For the text-containing cell, return its midpoint in [X, Y] coordinate format. 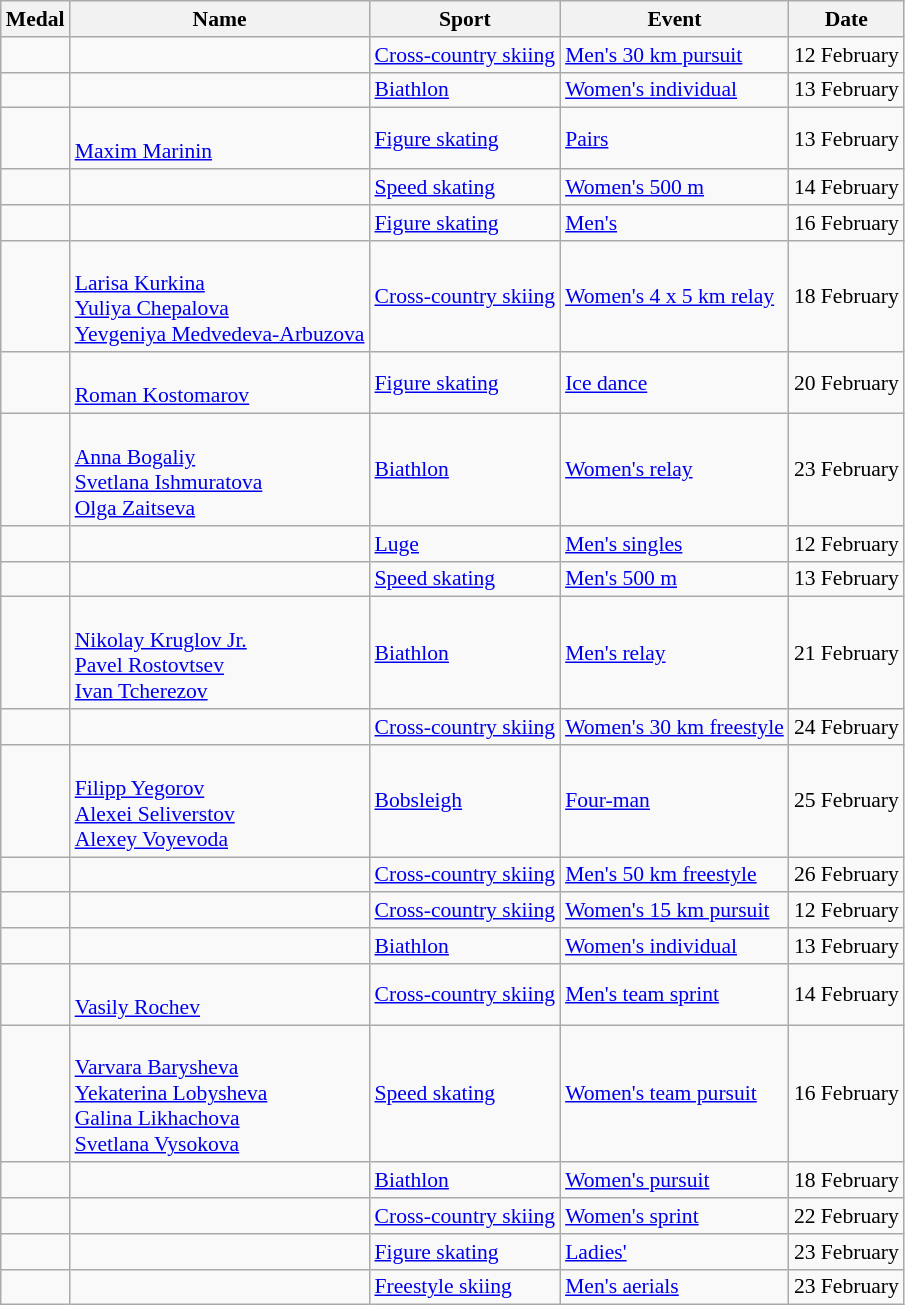
Women's 30 km freestyle [674, 727]
Men's 30 km pursuit [674, 55]
Men's singles [674, 544]
Women's team pursuit [674, 1094]
Women's pursuit [674, 1181]
Luge [464, 544]
Men's aerials [674, 1287]
Men's 500 m [674, 579]
Event [674, 19]
Men's team sprint [674, 994]
21 February [846, 653]
Freestyle skiing [464, 1287]
Date [846, 19]
Sport [464, 19]
Bobsleigh [464, 801]
Women's 4 x 5 km relay [674, 296]
Anna Bogaliy Svetlana IshmuratovaOlga Zaitseva [220, 470]
Filipp Yegorov Alexei SeliverstovAlexey Voyevoda [220, 801]
Name [220, 19]
Women's 500 m [674, 187]
Women's sprint [674, 1216]
22 February [846, 1216]
Men's [674, 223]
Women's relay [674, 470]
Larisa Kurkina Yuliya ChepalovaYevgeniya Medvedeva-Arbuzova [220, 296]
Pairs [674, 138]
Men's relay [674, 653]
26 February [846, 875]
Men's 50 km freestyle [674, 875]
Four-man [674, 801]
Ice dance [674, 384]
Maxim Marinin [220, 138]
Nikolay Kruglov Jr. Pavel RostovtsevIvan Tcherezov [220, 653]
Varvara BaryshevaYekaterina LobyshevaGalina Likhachova Svetlana Vysokova [220, 1094]
20 February [846, 384]
25 February [846, 801]
Roman Kostomarov [220, 384]
Medal [36, 19]
24 February [846, 727]
Women's 15 km pursuit [674, 911]
Vasily Rochev [220, 994]
Ladies' [674, 1252]
